Find where the given text appears and provide that cell's center as [X, Y] coordinate. 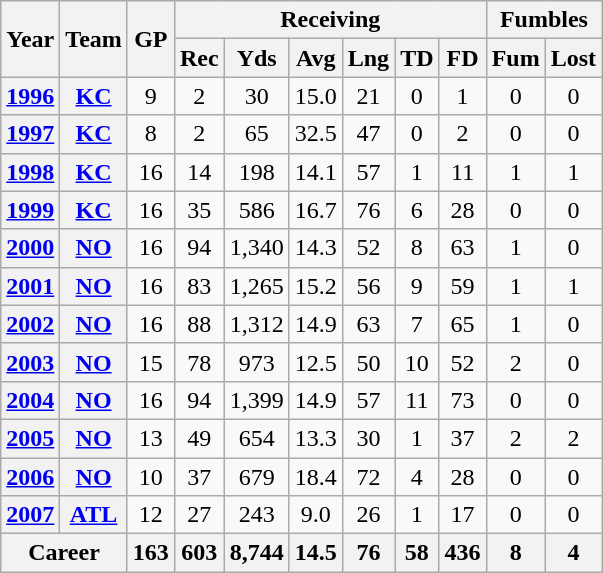
2002 [30, 324]
56 [368, 286]
9.0 [316, 515]
163 [150, 553]
Avg [316, 58]
78 [199, 362]
58 [417, 553]
12 [150, 515]
436 [462, 553]
2000 [30, 248]
13.3 [316, 438]
Receiving [330, 20]
Fumbles [544, 20]
72 [368, 477]
Lng [368, 58]
1,265 [256, 286]
27 [199, 515]
73 [462, 400]
603 [199, 553]
50 [368, 362]
Lost [573, 58]
8,744 [256, 553]
Fum [516, 58]
2007 [30, 515]
18.4 [316, 477]
83 [199, 286]
13 [150, 438]
26 [368, 515]
2005 [30, 438]
88 [199, 324]
35 [199, 210]
Year [30, 39]
GP [150, 39]
7 [417, 324]
Career [64, 553]
47 [368, 134]
973 [256, 362]
14 [199, 172]
16.7 [316, 210]
49 [199, 438]
243 [256, 515]
FD [462, 58]
14.3 [316, 248]
12.5 [316, 362]
1997 [30, 134]
1,340 [256, 248]
Team [94, 39]
ATL [94, 515]
654 [256, 438]
59 [462, 286]
2004 [30, 400]
Yds [256, 58]
TD [417, 58]
1,399 [256, 400]
Rec [199, 58]
2001 [30, 286]
679 [256, 477]
1,312 [256, 324]
198 [256, 172]
586 [256, 210]
1998 [30, 172]
15 [150, 362]
14.5 [316, 553]
17 [462, 515]
2006 [30, 477]
6 [417, 210]
14.1 [316, 172]
32.5 [316, 134]
1996 [30, 96]
15.2 [316, 286]
15.0 [316, 96]
1999 [30, 210]
21 [368, 96]
2003 [30, 362]
